Detect which cell encompasses the target text, then output its (x, y) center coordinate. 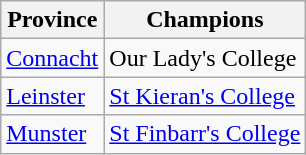
Leinster (52, 96)
St Kieran's College (205, 96)
St Finbarr's College (205, 134)
Our Lady's College (205, 58)
Province (52, 20)
Connacht (52, 58)
Champions (205, 20)
Munster (52, 134)
